Find where the given text appears and provide that cell's center as (X, Y) coordinate. 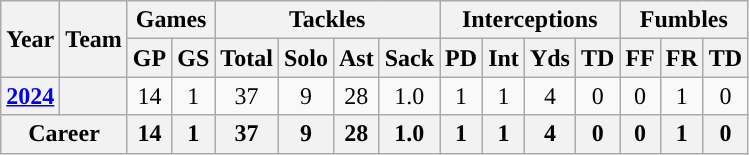
Solo (306, 58)
Interceptions (530, 20)
Int (504, 58)
FR (682, 58)
Games (170, 20)
Ast (356, 58)
Team (94, 39)
2024 (30, 96)
PD (462, 58)
Sack (409, 58)
Tackles (328, 20)
Yds (550, 58)
Year (30, 39)
Total (247, 58)
Career (64, 134)
FF (640, 58)
GP (149, 58)
Fumbles (684, 20)
GS (194, 58)
